Detect which cell encompasses the target text, then output its [X, Y] center coordinate. 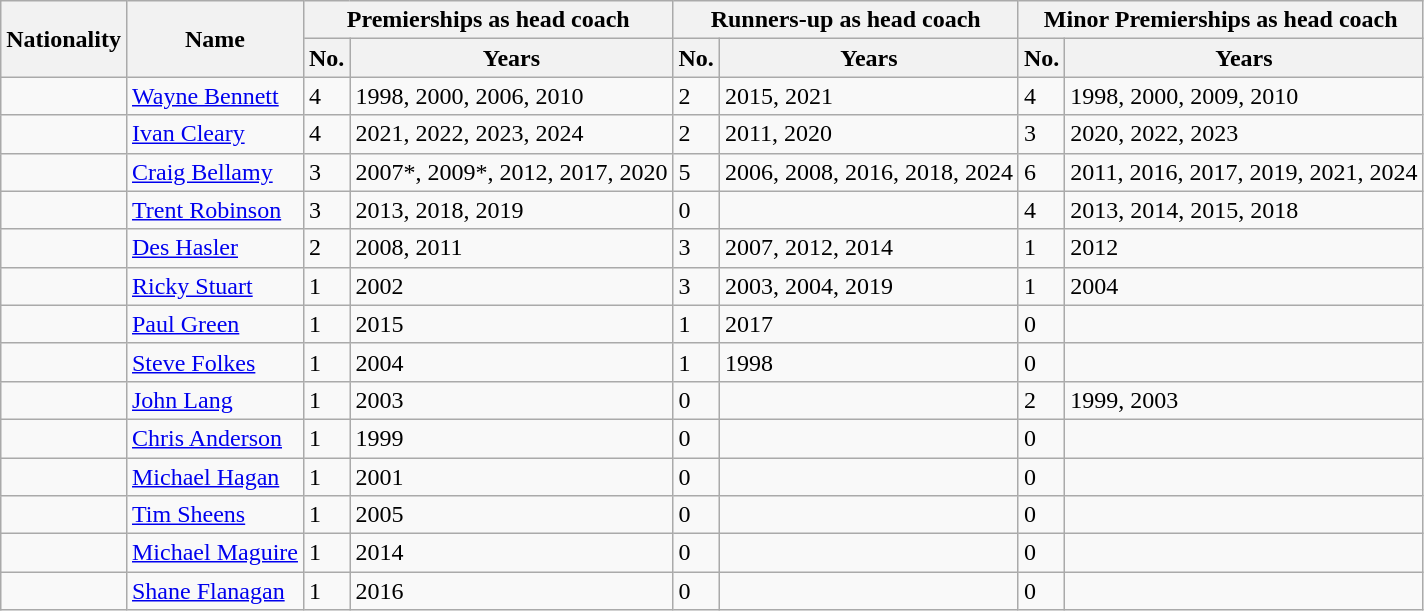
1998 [868, 362]
Chris Anderson [214, 438]
Runners-up as head coach [846, 20]
Wayne Bennett [214, 96]
1998, 2000, 2006, 2010 [512, 96]
2002 [512, 286]
1999 [512, 438]
2007*, 2009*, 2012, 2017, 2020 [512, 172]
Paul Green [214, 324]
Premierships as head coach [488, 20]
2015, 2021 [868, 96]
2012 [1244, 248]
2003, 2004, 2019 [868, 286]
2017 [868, 324]
Craig Bellamy [214, 172]
Ricky Stuart [214, 286]
2001 [512, 477]
Michael Maguire [214, 553]
2013, 2014, 2015, 2018 [1244, 210]
2008, 2011 [512, 248]
2007, 2012, 2014 [868, 248]
2015 [512, 324]
2005 [512, 515]
2006, 2008, 2016, 2018, 2024 [868, 172]
Name [214, 39]
Nationality [64, 39]
2011, 2016, 2017, 2019, 2021, 2024 [1244, 172]
1999, 2003 [1244, 400]
2013, 2018, 2019 [512, 210]
Minor Premierships as head coach [1220, 20]
Trent Robinson [214, 210]
2003 [512, 400]
6 [1041, 172]
Des Hasler [214, 248]
Ivan Cleary [214, 134]
John Lang [214, 400]
2014 [512, 553]
2011, 2020 [868, 134]
Tim Sheens [214, 515]
1998, 2000, 2009, 2010 [1244, 96]
2021, 2022, 2023, 2024 [512, 134]
Shane Flanagan [214, 591]
Steve Folkes [214, 362]
5 [696, 172]
2020, 2022, 2023 [1244, 134]
2016 [512, 591]
Michael Hagan [214, 477]
